Find where the given text appears and provide that cell's center as (X, Y) coordinate. 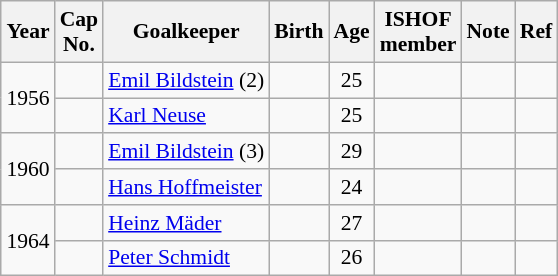
1964 (28, 240)
Age (351, 32)
Ref (536, 32)
29 (351, 152)
Emil Bildstein (3) (186, 152)
1960 (28, 170)
26 (351, 258)
Peter Schmidt (186, 258)
Goalkeeper (186, 32)
Year (28, 32)
CapNo. (80, 32)
Note (488, 32)
Hans Hoffmeister (186, 187)
Emil Bildstein (2) (186, 80)
Karl Neuse (186, 116)
Heinz Mäder (186, 223)
1956 (28, 98)
24 (351, 187)
ISHOFmember (418, 32)
Birth (298, 32)
27 (351, 223)
